From the cell containing the given text, extract its center point as [X, Y] coordinate. 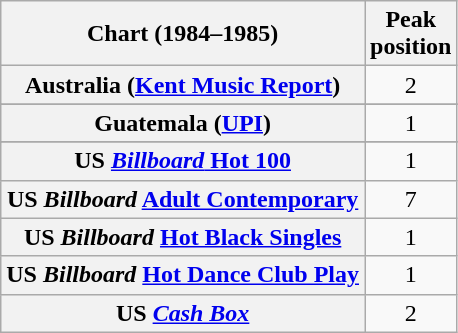
Guatemala (UPI) [183, 123]
US Billboard Hot Black Singles [183, 237]
7 [411, 199]
US Billboard Hot Dance Club Play [183, 275]
US Billboard Hot 100 [183, 161]
US Billboard Adult Contemporary [183, 199]
Peakposition [411, 34]
US Cash Box [183, 313]
Chart (1984–1985) [183, 34]
Australia (Kent Music Report) [183, 85]
